Find where the given text appears and provide that cell's center as [X, Y] coordinate. 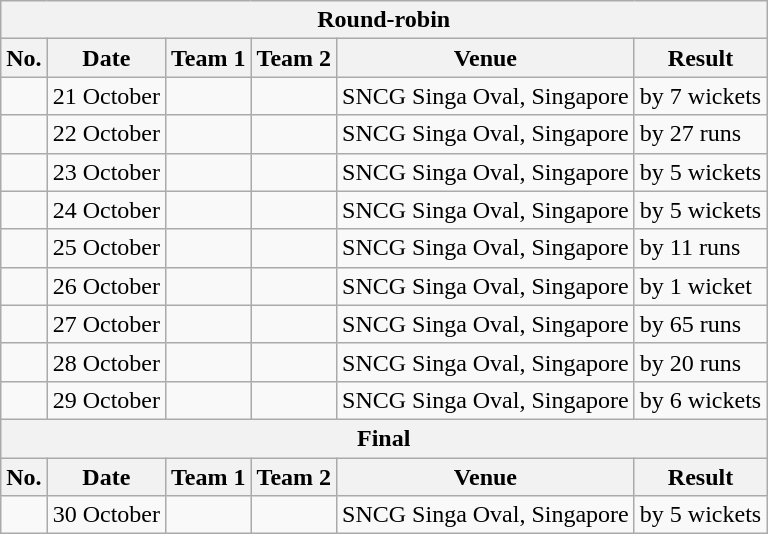
22 October [106, 134]
30 October [106, 515]
Round-robin [384, 20]
25 October [106, 248]
23 October [106, 172]
by 65 runs [700, 324]
26 October [106, 286]
by 1 wicket [700, 286]
by 27 runs [700, 134]
by 6 wickets [700, 400]
by 20 runs [700, 362]
by 7 wickets [700, 96]
by 11 runs [700, 248]
29 October [106, 400]
27 October [106, 324]
28 October [106, 362]
24 October [106, 210]
Final [384, 438]
21 October [106, 96]
